Output the [X, Y] coordinate of the center of the cell containing the given text.  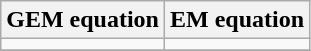
GEM equation [83, 20]
EM equation [238, 20]
